Determine the [x, y] coordinate at the center of the cell enclosing the given text.  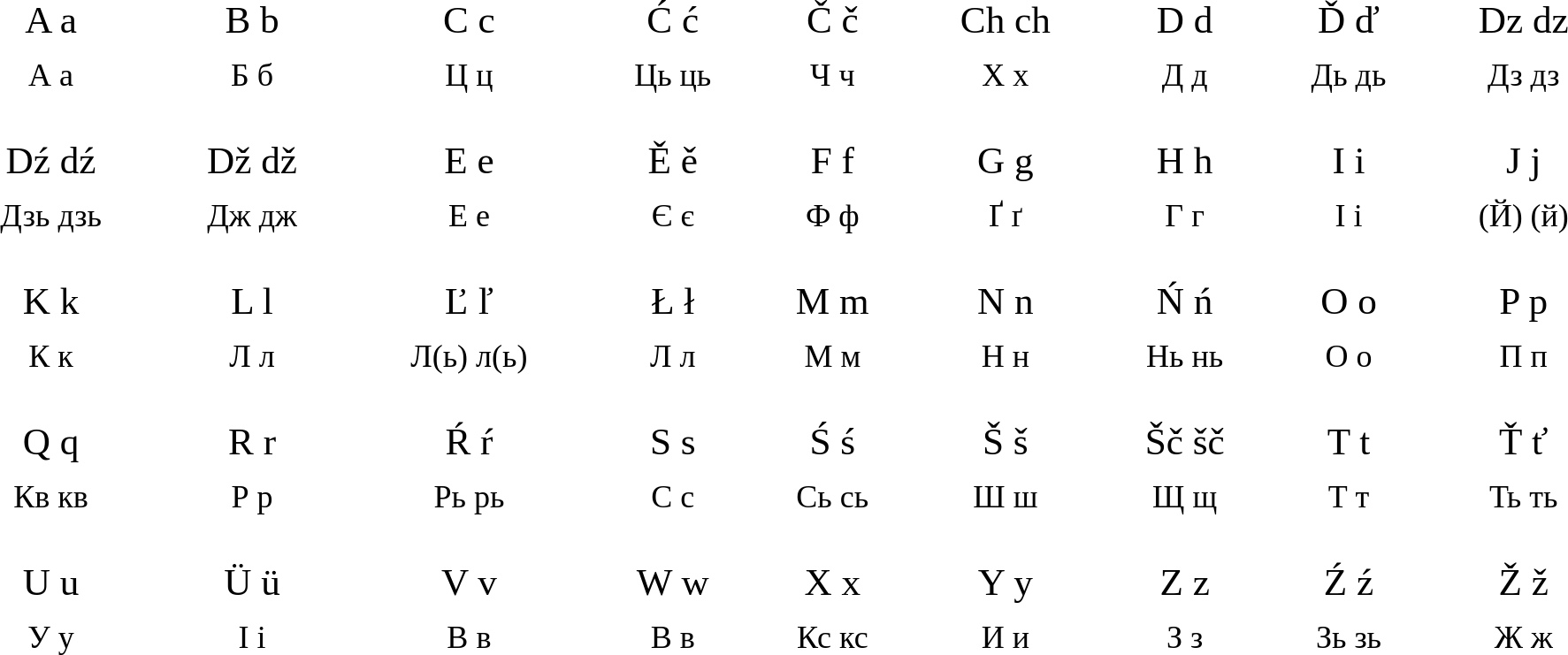
О о [1348, 356]
Л(ь) л(ь) [469, 356]
X x [833, 582]
Ü ü [252, 582]
І і [1348, 216]
Ць ць [673, 75]
S s [673, 441]
Ш ш [1006, 497]
Т т [1348, 497]
Z z [1185, 582]
Н н [1006, 356]
Б б [252, 75]
Д д [1185, 75]
Є є [673, 216]
V v [469, 582]
Щ щ [1185, 497]
Ч ч [833, 75]
L l [252, 301]
Ŕ ŕ [469, 441]
H h [1185, 160]
N n [1006, 301]
F f [833, 160]
I i [1348, 160]
W w [673, 582]
Ń ń [1185, 301]
Х х [1006, 75]
Дж дж [252, 216]
Ś ś [833, 441]
O o [1348, 301]
Ґ ґ [1006, 216]
M m [833, 301]
Г г [1185, 216]
Y y [1006, 582]
Дь дь [1348, 75]
Šč šč [1185, 441]
Ł ł [673, 301]
М м [833, 356]
Нь нь [1185, 356]
Ф ф [833, 216]
Сь сь [833, 497]
R r [252, 441]
Рь рь [469, 497]
Ľ ľ [469, 301]
Ц ц [469, 75]
G g [1006, 160]
Š š [1006, 441]
Ě ě [673, 160]
E e [469, 160]
T t [1348, 441]
Р р [252, 497]
Dž dž [252, 160]
С с [673, 497]
Е е [469, 216]
Ź ź [1348, 582]
